Locate the cell with the specified text and output its [X, Y] center coordinate. 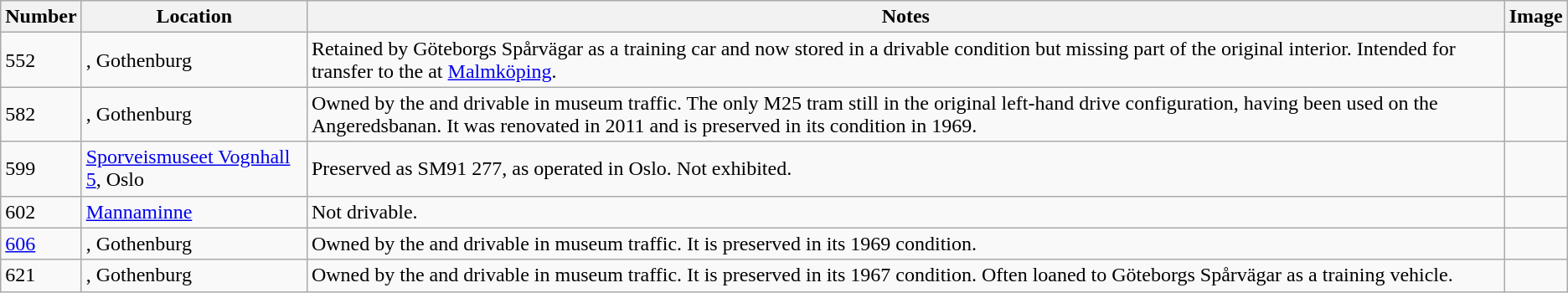
552 [41, 60]
Notes [905, 17]
621 [41, 275]
Location [194, 17]
599 [41, 169]
Mannaminne [194, 212]
602 [41, 212]
Owned by the and drivable in museum traffic. It is preserved in its 1969 condition. [905, 244]
Sporveismuseet Vognhall 5, Oslo [194, 169]
Number [41, 17]
582 [41, 114]
Image [1536, 17]
Preserved as SM91 277, as operated in Oslo. Not exhibited. [905, 169]
Not drivable. [905, 212]
606 [41, 244]
Owned by the and drivable in museum traffic. It is preserved in its 1967 condition. Often loaned to Göteborgs Spårvägar as a training vehicle. [905, 275]
